Return (X, Y) of the center of cell containing provided text 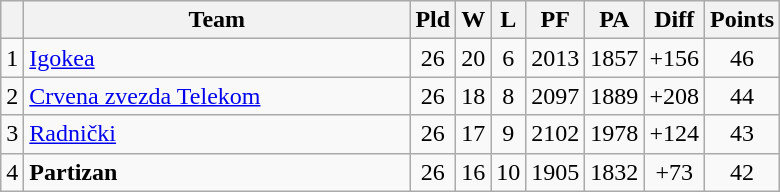
PA (614, 20)
9 (508, 134)
W (474, 20)
1905 (556, 172)
2 (12, 96)
Crvena zvezda Telekom (217, 96)
Points (742, 20)
+156 (674, 58)
Partizan (217, 172)
Pld (433, 20)
4 (12, 172)
43 (742, 134)
2013 (556, 58)
10 (508, 172)
Igokea (217, 58)
PF (556, 20)
46 (742, 58)
16 (474, 172)
1832 (614, 172)
L (508, 20)
Radnički (217, 134)
2097 (556, 96)
Diff (674, 20)
20 (474, 58)
1 (12, 58)
+73 (674, 172)
42 (742, 172)
17 (474, 134)
44 (742, 96)
6 (508, 58)
2102 (556, 134)
+208 (674, 96)
18 (474, 96)
8 (508, 96)
Team (217, 20)
3 (12, 134)
1978 (614, 134)
1857 (614, 58)
+124 (674, 134)
1889 (614, 96)
